Search for the cell housing the specified text and yield its [X, Y] center coordinate. 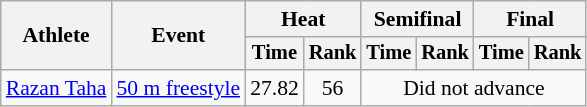
56 [333, 88]
Final [530, 19]
50 m freestyle [178, 88]
Heat [303, 19]
Semifinal [417, 19]
Event [178, 36]
Razan Taha [56, 88]
Athlete [56, 36]
Did not advance [474, 88]
27.82 [274, 88]
